For the text-containing cell, return its midpoint in [x, y] coordinate format. 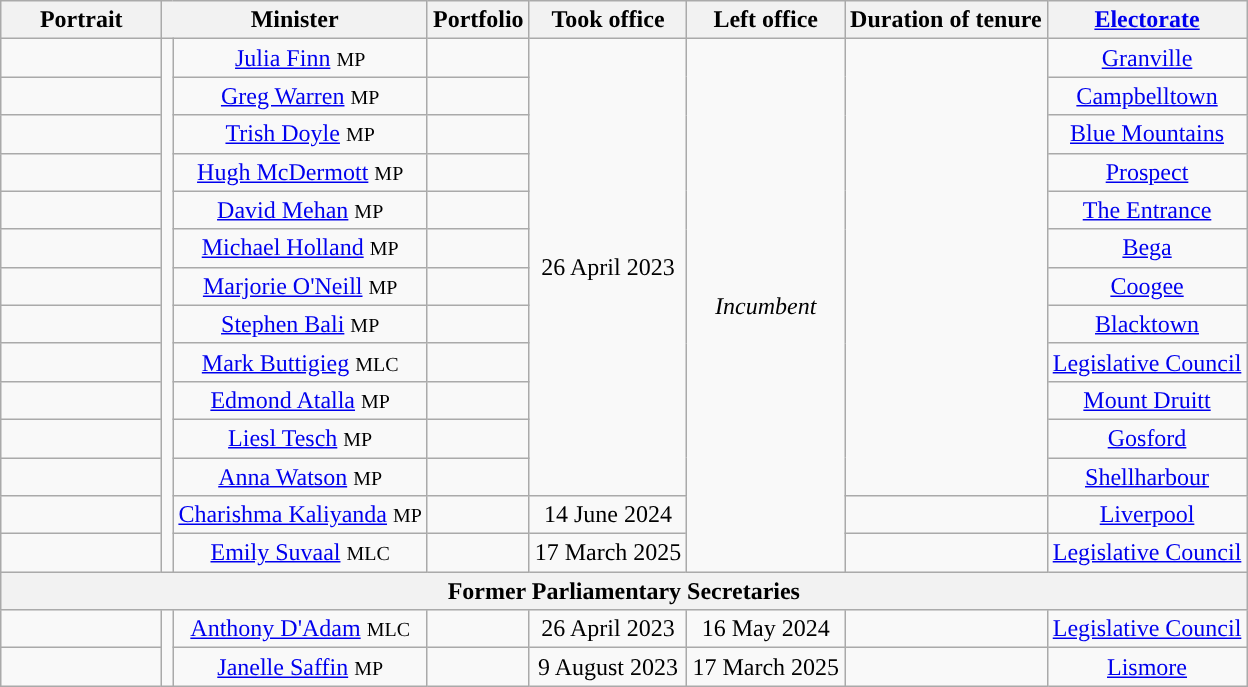
Charishma Kaliyanda MP [300, 515]
Liesl Tesch MP [300, 438]
Bega [1147, 248]
Trish Doyle MP [300, 134]
Former Parliamentary Secretaries [624, 591]
Michael Holland MP [300, 248]
Anna Watson MP [300, 477]
Marjorie O'Neill MP [300, 286]
Lismore [1147, 667]
Blue Mountains [1147, 134]
Stephen Bali MP [300, 324]
Left office [766, 20]
Shellharbour [1147, 477]
Incumbent [766, 306]
9 August 2023 [608, 667]
Blacktown [1147, 324]
Janelle Saffin MP [300, 667]
Took office [608, 20]
16 May 2024 [766, 629]
Emily Suvaal MLC [300, 553]
Granville [1147, 58]
Mount Druitt [1147, 400]
Julia Finn MP [300, 58]
Gosford [1147, 438]
The Entrance [1147, 210]
Anthony D'Adam MLC [300, 629]
Portrait [82, 20]
David Mehan MP [300, 210]
Portfolio [478, 20]
Duration of tenure [946, 20]
Liverpool [1147, 515]
Edmond Atalla MP [300, 400]
Greg Warren MP [300, 96]
Coogee [1147, 286]
Electorate [1147, 20]
14 June 2024 [608, 515]
Mark Buttigieg MLC [300, 362]
Campbelltown [1147, 96]
Hugh McDermott MP [300, 172]
Minister [295, 20]
Prospect [1147, 172]
